Return (X, Y) of the center of cell containing provided text 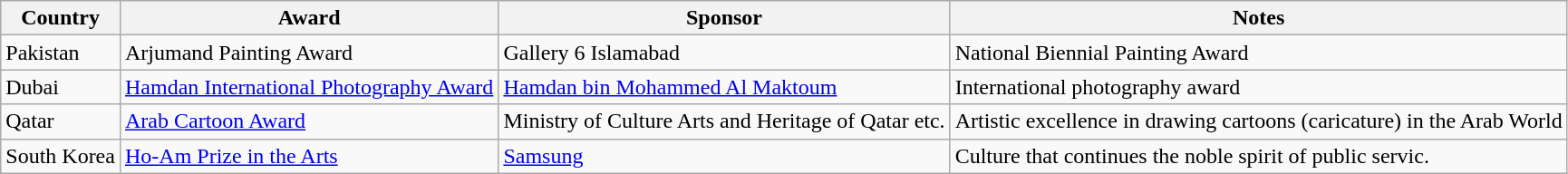
South Korea (61, 156)
Hamdan bin Mohammed Al Maktoum (724, 87)
Arjumand Painting Award (308, 53)
International photography award (1258, 87)
Pakistan (61, 53)
Sponsor (724, 18)
Culture that continues the noble spirit of public servic. (1258, 156)
National Biennial Painting Award (1258, 53)
Dubai (61, 87)
Samsung (724, 156)
Award (308, 18)
Qatar (61, 121)
Ministry of Culture Arts and Heritage of Qatar etc. (724, 121)
Hamdan International Photography Award (308, 87)
Artistic excellence in drawing cartoons (caricature) in the Arab World (1258, 121)
Country (61, 18)
Notes (1258, 18)
Gallery 6 Islamabad (724, 53)
Ho-Am Prize in the Arts (308, 156)
Arab Cartoon Award (308, 121)
